Find where the given text appears and provide that cell's center as (x, y) coordinate. 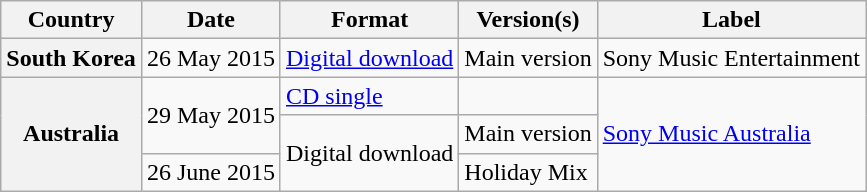
29 May 2015 (210, 115)
Holiday Mix (528, 172)
Country (72, 20)
Date (210, 20)
Version(s) (528, 20)
CD single (369, 96)
26 June 2015 (210, 172)
Label (731, 20)
Sony Music Entertainment (731, 58)
Australia (72, 134)
Sony Music Australia (731, 134)
South Korea (72, 58)
26 May 2015 (210, 58)
Format (369, 20)
